Capture the cell that displays the provided text and extract its [X, Y] central coordinate. 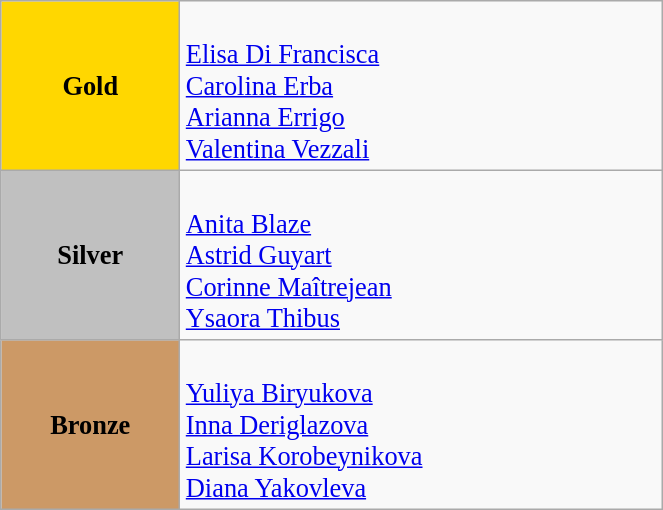
Yuliya BiryukovaInna DeriglazovaLarisa KorobeynikovaDiana Yakovleva [422, 424]
Gold [90, 85]
Elisa Di FranciscaCarolina ErbaArianna ErrigoValentina Vezzali [422, 85]
Bronze [90, 424]
Silver [90, 255]
Anita BlazeAstrid GuyartCorinne MaîtrejeanYsaora Thibus [422, 255]
